Extract the [x, y] coordinate from the center of the cell holding the provided text.  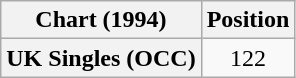
122 [248, 58]
UK Singles (OCC) [101, 58]
Chart (1994) [101, 20]
Position [248, 20]
